Locate the cell with the specified text and output its [X, Y] center coordinate. 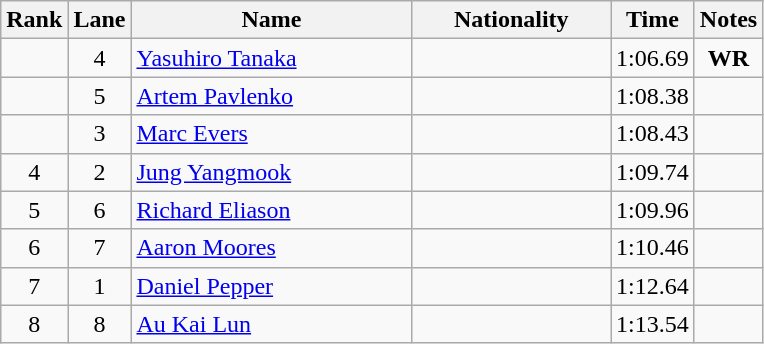
Yasuhiro Tanaka [272, 58]
Daniel Pepper [272, 286]
1:13.54 [653, 324]
1:08.38 [653, 96]
1:06.69 [653, 58]
Artem Pavlenko [272, 96]
1:08.43 [653, 134]
1:12.64 [653, 286]
Notes [728, 20]
Au Kai Lun [272, 324]
1:09.96 [653, 210]
Richard Eliason [272, 210]
WR [728, 58]
1 [100, 286]
1:10.46 [653, 248]
1:09.74 [653, 172]
Time [653, 20]
Nationality [512, 20]
Marc Evers [272, 134]
Name [272, 20]
3 [100, 134]
Aaron Moores [272, 248]
Jung Yangmook [272, 172]
Rank [34, 20]
2 [100, 172]
Lane [100, 20]
